Capture the cell that displays the provided text and extract its [x, y] central coordinate. 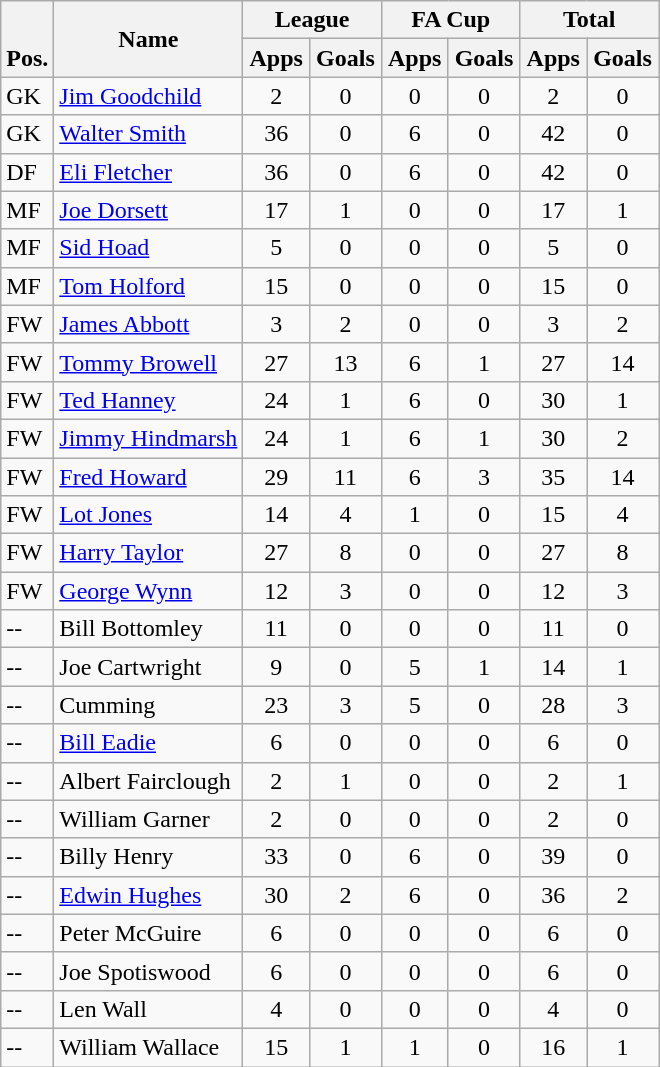
Albert Fairclough [148, 781]
Pos. [28, 39]
Bill Eadie [148, 743]
39 [554, 857]
Ted Hanney [148, 400]
Eli Fletcher [148, 172]
23 [276, 705]
Harry Taylor [148, 553]
Jim Goodchild [148, 96]
James Abbott [148, 324]
Len Wall [148, 1009]
9 [276, 667]
Tommy Browell [148, 362]
DF [28, 172]
Total [590, 20]
Walter Smith [148, 134]
13 [345, 362]
Tom Holford [148, 286]
Sid Hoad [148, 248]
William Wallace [148, 1047]
Fred Howard [148, 477]
Joe Spotiswood [148, 971]
Cumming [148, 705]
William Garner [148, 819]
Joe Cartwright [148, 667]
George Wynn [148, 591]
Edwin Hughes [148, 895]
35 [554, 477]
Name [148, 39]
Bill Bottomley [148, 629]
28 [554, 705]
League [312, 20]
16 [554, 1047]
Lot Jones [148, 515]
FA Cup [450, 20]
Peter McGuire [148, 933]
29 [276, 477]
Joe Dorsett [148, 210]
Jimmy Hindmarsh [148, 438]
33 [276, 857]
Billy Henry [148, 857]
